For the text-containing cell, return its midpoint in [x, y] coordinate format. 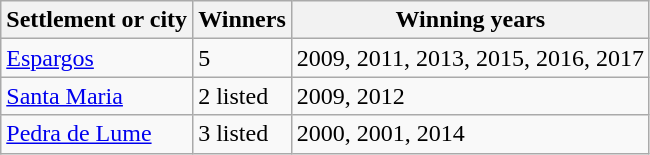
2000, 2001, 2014 [470, 134]
2009, 2011, 2013, 2015, 2016, 2017 [470, 58]
Winning years [470, 20]
5 [242, 58]
Pedra de Lume [97, 134]
2 listed [242, 96]
2009, 2012 [470, 96]
Espargos [97, 58]
Settlement or city [97, 20]
3 listed [242, 134]
Santa Maria [97, 96]
Winners [242, 20]
